Output the [x, y] coordinate of the center of the cell containing the given text.  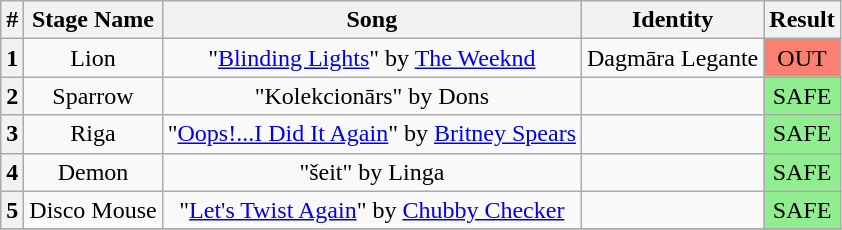
3 [12, 134]
Stage Name [93, 20]
"šeit" by Linga [372, 172]
Dagmāra Legante [673, 58]
Song [372, 20]
Disco Mouse [93, 210]
1 [12, 58]
4 [12, 172]
Lion [93, 58]
"Let's Twist Again" by Chubby Checker [372, 210]
"Blinding Lights" by The Weeknd [372, 58]
Demon [93, 172]
Sparrow [93, 96]
"Oops!...I Did It Again" by Britney Spears [372, 134]
# [12, 20]
Result [802, 20]
5 [12, 210]
2 [12, 96]
OUT [802, 58]
"Kolekcionārs" by Dons [372, 96]
Riga [93, 134]
Identity [673, 20]
